Capture the cell that displays the provided text and extract its [X, Y] central coordinate. 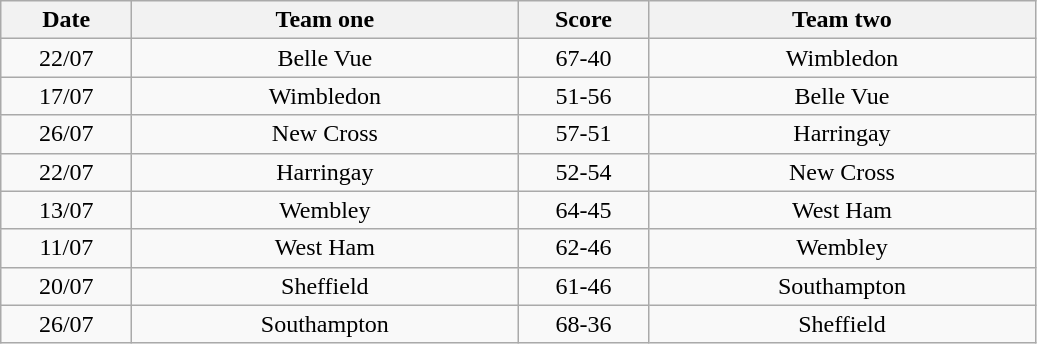
62-46 [584, 248]
Score [584, 20]
67-40 [584, 58]
51-56 [584, 96]
57-51 [584, 134]
68-36 [584, 324]
52-54 [584, 172]
Team two [842, 20]
Date [66, 20]
17/07 [66, 96]
11/07 [66, 248]
61-46 [584, 286]
13/07 [66, 210]
Team one [325, 20]
64-45 [584, 210]
20/07 [66, 286]
